Search for the cell housing the specified text and yield its (X, Y) center coordinate. 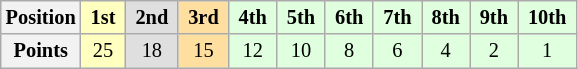
2nd (152, 17)
8th (446, 17)
8 (349, 51)
25 (104, 51)
1 (547, 51)
10 (301, 51)
Points (41, 51)
10th (547, 17)
3rd (203, 17)
4 (446, 51)
18 (152, 51)
15 (203, 51)
5th (301, 17)
4th (253, 17)
2 (494, 51)
Position (41, 17)
1st (104, 17)
12 (253, 51)
6 (397, 51)
7th (397, 17)
9th (494, 17)
6th (349, 17)
